Output the [x, y] coordinate of the center of the cell containing the given text.  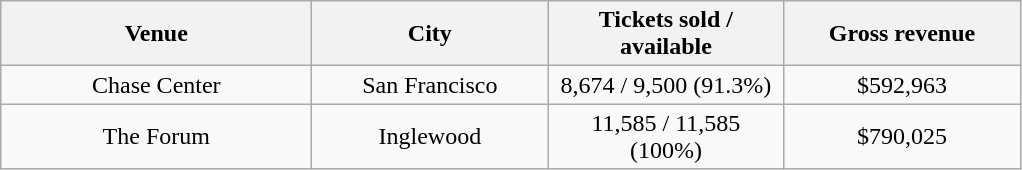
Venue [156, 34]
Gross revenue [902, 34]
11,585 / 11,585 (100%) [666, 136]
$790,025 [902, 136]
San Francisco [430, 85]
The Forum [156, 136]
Chase Center [156, 85]
$592,963 [902, 85]
Inglewood [430, 136]
8,674 / 9,500 (91.3%) [666, 85]
Tickets sold / available [666, 34]
City [430, 34]
